Provide the (X, Y) coordinate of the cell's center where the given text is located.  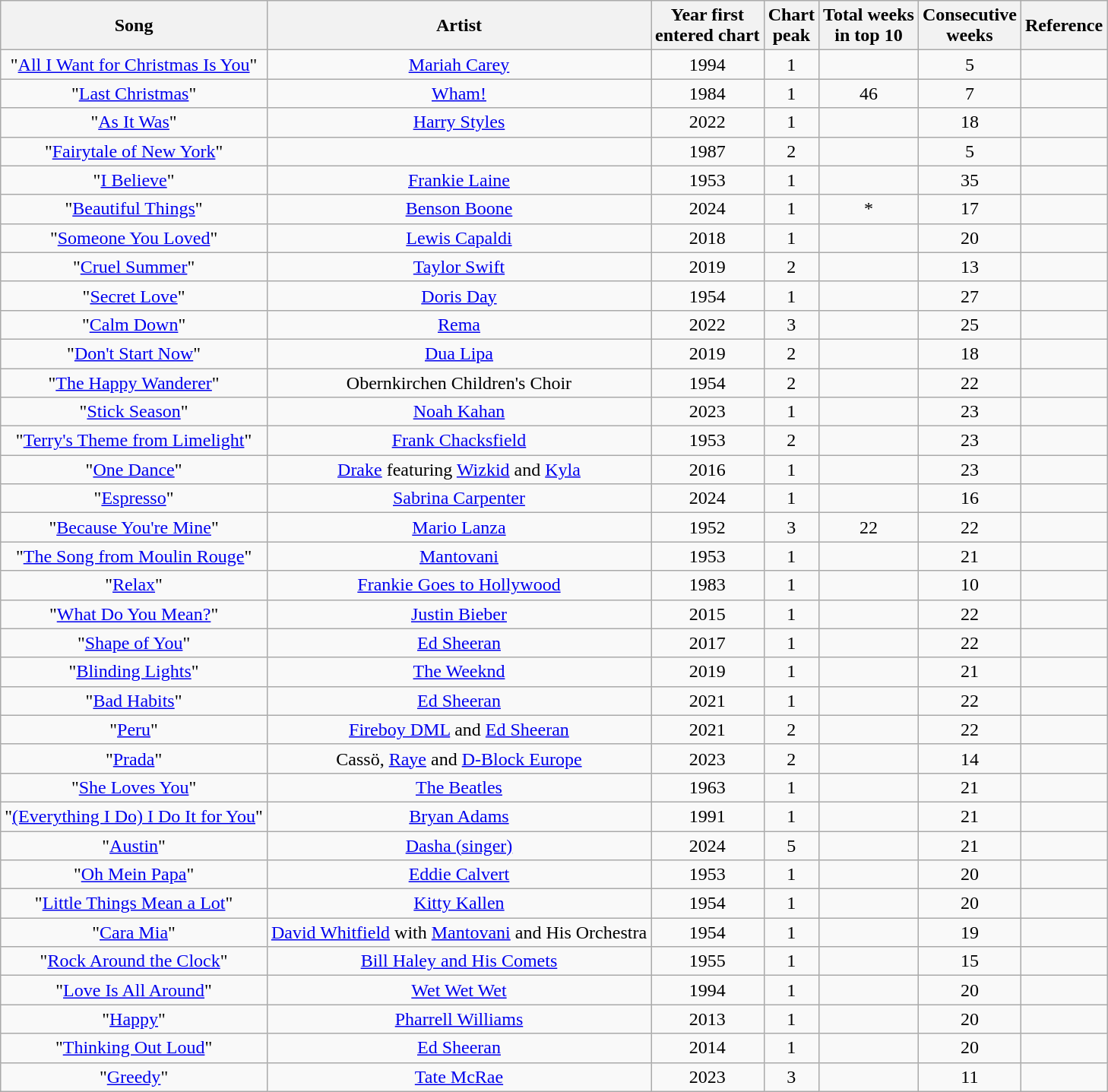
Taylor Swift (459, 267)
1991 (708, 816)
Sabrina Carpenter (459, 499)
Cassö, Raye and D-Block Europe (459, 758)
2018 (708, 238)
"I Believe" (134, 180)
Chartpeak (791, 26)
Artist (459, 26)
Fireboy DML and Ed Sheeran (459, 730)
"Calm Down" (134, 324)
"As It Was" (134, 122)
"Cara Mia" (134, 932)
Wet Wet Wet (459, 990)
Year firstentered chart (708, 26)
1984 (708, 93)
"Austin" (134, 846)
"What Do You Mean?" (134, 614)
Song (134, 26)
Tate McRae (459, 1077)
"The Song from Moulin Rouge" (134, 556)
25 (970, 324)
"Beautiful Things" (134, 209)
"(Everything I Do) I Do It for You" (134, 816)
2013 (708, 1019)
"Thinking Out Loud" (134, 1048)
"Because You're Mine" (134, 527)
Mario Lanza (459, 527)
"Espresso" (134, 499)
The Beatles (459, 787)
Reference (1064, 26)
10 (970, 585)
"Rock Around the Clock" (134, 961)
46 (869, 93)
"Stick Season" (134, 412)
Frankie Goes to Hollywood (459, 585)
Pharrell Williams (459, 1019)
"Blinding Lights" (134, 672)
Frankie Laine (459, 180)
Frank Chacksfield (459, 441)
Total weeksin top 10 (869, 26)
Justin Bieber (459, 614)
35 (970, 180)
1987 (708, 151)
Wham! (459, 93)
Obernkirchen Children's Choir (459, 382)
1955 (708, 961)
Dasha (singer) (459, 846)
"Oh Mein Papa" (134, 875)
16 (970, 499)
Consecutiveweeks (970, 26)
Rema (459, 324)
27 (970, 296)
Eddie Calvert (459, 875)
1983 (708, 585)
"Cruel Summer" (134, 267)
"Secret Love" (134, 296)
2015 (708, 614)
"Little Things Mean a Lot" (134, 904)
2016 (708, 470)
"Shape of You" (134, 643)
2014 (708, 1048)
"Love Is All Around" (134, 990)
David Whitfield with Mantovani and His Orchestra (459, 932)
Bryan Adams (459, 816)
"All I Want for Christmas Is You" (134, 65)
11 (970, 1077)
"Bad Habits" (134, 701)
"Peru" (134, 730)
Harry Styles (459, 122)
"Happy" (134, 1019)
"She Loves You" (134, 787)
* (869, 209)
15 (970, 961)
Mantovani (459, 556)
17 (970, 209)
"Last Christmas" (134, 93)
7 (970, 93)
1963 (708, 787)
Lewis Capaldi (459, 238)
"Someone You Loved" (134, 238)
14 (970, 758)
Kitty Kallen (459, 904)
Dua Lipa (459, 353)
Noah Kahan (459, 412)
"Fairytale of New York" (134, 151)
"The Happy Wanderer" (134, 382)
Benson Boone (459, 209)
Drake featuring Wizkid and Kyla (459, 470)
"Don't Start Now" (134, 353)
2017 (708, 643)
"One Dance" (134, 470)
Bill Haley and His Comets (459, 961)
"Terry's Theme from Limelight" (134, 441)
The Weeknd (459, 672)
Doris Day (459, 296)
19 (970, 932)
"Relax" (134, 585)
Mariah Carey (459, 65)
1952 (708, 527)
"Prada" (134, 758)
"Greedy" (134, 1077)
13 (970, 267)
